Locate the cell with the specified text and output its (X, Y) center coordinate. 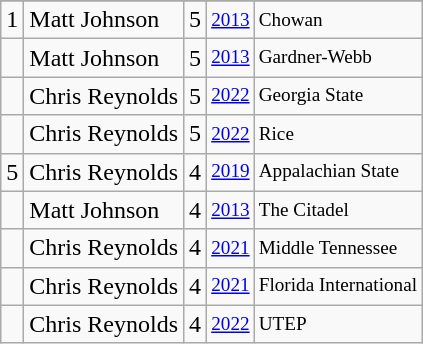
Chowan (338, 20)
1 (12, 20)
2019 (231, 172)
Appalachian State (338, 172)
Georgia State (338, 96)
Florida International (338, 286)
UTEP (338, 324)
Rice (338, 134)
Gardner-Webb (338, 58)
The Citadel (338, 210)
Middle Tennessee (338, 248)
